Determine the [x, y] coordinate at the center of the cell enclosing the given text.  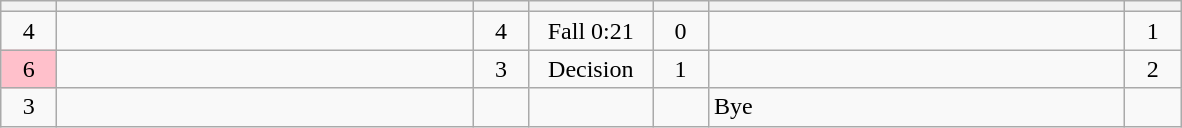
Bye [917, 107]
Decision [591, 69]
Fall 0:21 [591, 31]
2 [1153, 69]
0 [680, 31]
6 [29, 69]
